Output the (x, y) coordinate of the center of the cell containing the given text.  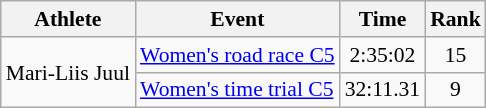
9 (456, 90)
15 (456, 55)
Event (238, 19)
32:11.31 (382, 90)
Mari-Liis Juul (68, 72)
Rank (456, 19)
Time (382, 19)
Women's road race C5 (238, 55)
Athlete (68, 19)
Women's time trial C5 (238, 90)
2:35:02 (382, 55)
